Search for the cell housing the specified text and yield its (x, y) center coordinate. 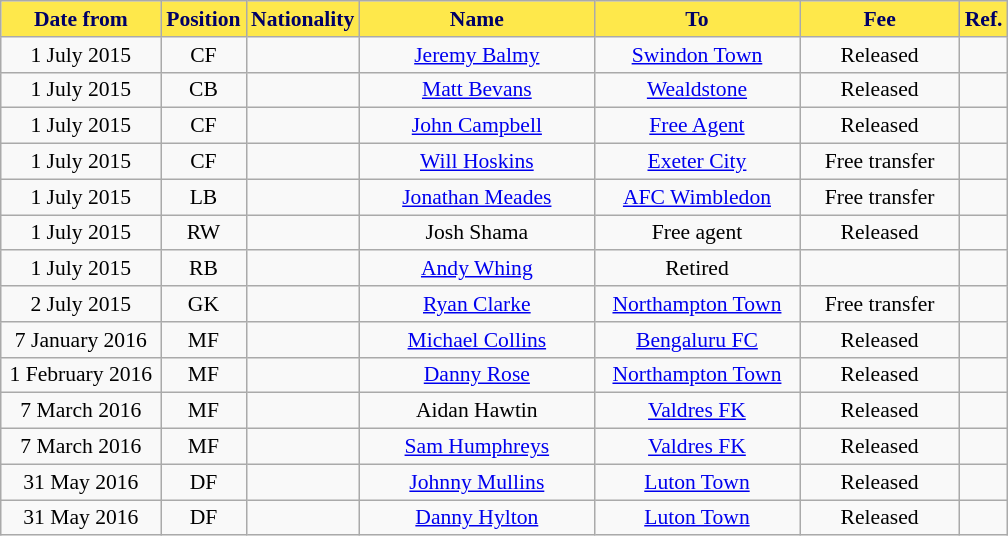
Johnny Mullins (476, 482)
Michael Collins (476, 340)
Swindon Town (696, 55)
1 February 2016 (81, 375)
John Campbell (476, 126)
Position (204, 19)
GK (204, 304)
2 July 2015 (81, 304)
RW (204, 233)
Retired (696, 269)
Will Hoskins (476, 162)
CB (204, 90)
To (696, 19)
Nationality (302, 19)
Ryan Clarke (476, 304)
Danny Rose (476, 375)
Free agent (696, 233)
Bengaluru FC (696, 340)
LB (204, 197)
RB (204, 269)
AFC Wimbledon (696, 197)
Andy Whing (476, 269)
Wealdstone (696, 90)
Sam Humphreys (476, 447)
Name (476, 19)
Danny Hylton (476, 518)
Fee (880, 19)
Matt Bevans (476, 90)
Jeremy Balmy (476, 55)
Free Agent (696, 126)
Jonathan Meades (476, 197)
Aidan Hawtin (476, 411)
Date from (81, 19)
Ref. (984, 19)
Exeter City (696, 162)
Josh Shama (476, 233)
7 January 2016 (81, 340)
